Find where the given text appears and provide that cell's center as (x, y) coordinate. 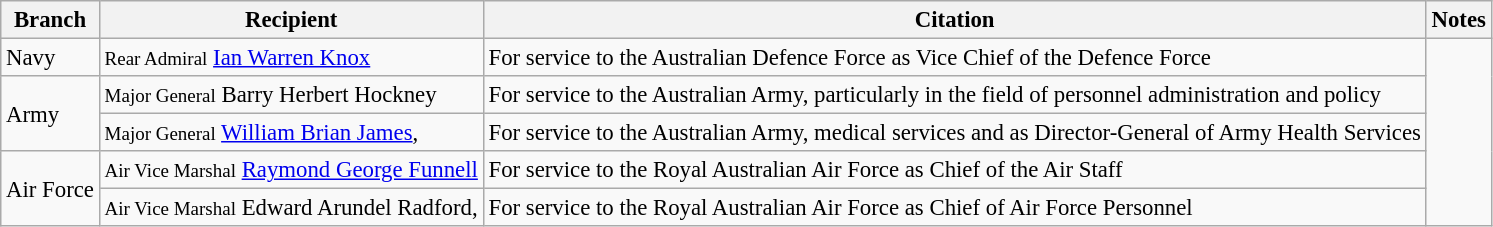
Major General Barry Herbert Hockney (291, 95)
Major General William Brian James, (291, 133)
Citation (954, 20)
For service to the Australian Army, particularly in the field of personnel administration and policy (954, 95)
For service to the Australian Defence Force as Vice Chief of the Defence Force (954, 58)
Air Vice Marshal Edward Arundel Radford, (291, 208)
Air Force (50, 188)
Recipient (291, 20)
Rear Admiral Ian Warren Knox (291, 58)
For service to the Royal Australian Air Force as Chief of Air Force Personnel (954, 208)
Notes (1458, 20)
Branch (50, 20)
Air Vice Marshal Raymond George Funnell (291, 170)
Navy (50, 58)
For service to the Australian Army, medical services and as Director-General of Army Health Services (954, 133)
For service to the Royal Australian Air Force as Chief of the Air Staff (954, 170)
Army (50, 114)
